Scan for the cell matching the given text and deliver its (X, Y) coordinate at center. 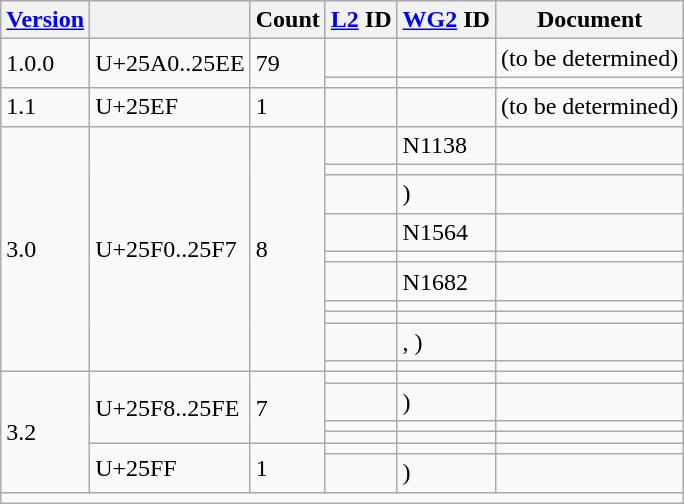
Version (46, 20)
7 (288, 408)
L2 ID (361, 20)
U+25FF (170, 468)
U+25F0..25F7 (170, 249)
79 (288, 64)
N1138 (446, 145)
Count (288, 20)
3.2 (46, 432)
, ) (446, 341)
N1682 (446, 281)
N1564 (446, 232)
Document (589, 20)
U+25A0..25EE (170, 64)
U+25EF (170, 107)
1.1 (46, 107)
8 (288, 249)
U+25F8..25FE (170, 408)
WG2 ID (446, 20)
1.0.0 (46, 64)
3.0 (46, 249)
